Output the [X, Y] coordinate of the center of the cell containing the given text.  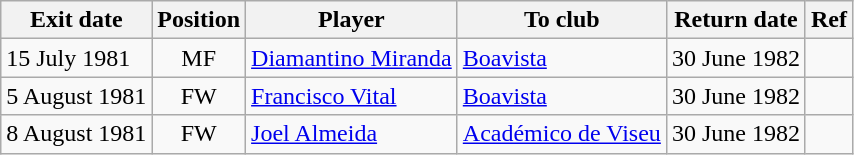
Diamantino Miranda [352, 58]
Exit date [76, 20]
MF [199, 58]
Player [352, 20]
Return date [736, 20]
Ref [828, 20]
To club [562, 20]
Joel Almeida [352, 134]
Position [199, 20]
Académico de Viseu [562, 134]
5 August 1981 [76, 96]
8 August 1981 [76, 134]
15 July 1981 [76, 58]
Francisco Vital [352, 96]
